Output the (x, y) coordinate of the center of the cell containing the given text.  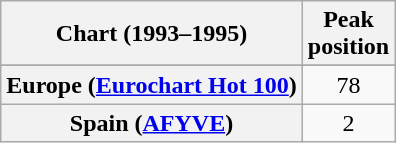
Spain (AFYVE) (152, 123)
Chart (1993–1995) (152, 34)
Europe (Eurochart Hot 100) (152, 85)
2 (348, 123)
78 (348, 85)
Peakposition (348, 34)
